Extract the [X, Y] coordinate from the center of the cell holding the provided text.  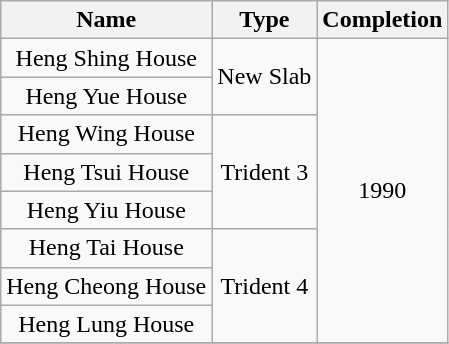
Heng Shing House [106, 58]
Completion [382, 20]
Heng Wing House [106, 134]
Trident 4 [264, 286]
Heng Yiu House [106, 210]
Heng Tai House [106, 248]
New Slab [264, 77]
Trident 3 [264, 172]
1990 [382, 191]
Name [106, 20]
Heng Yue House [106, 96]
Heng Tsui House [106, 172]
Heng Cheong House [106, 286]
Type [264, 20]
Heng Lung House [106, 324]
